Determine the [x, y] coordinate at the center of the cell enclosing the given text.  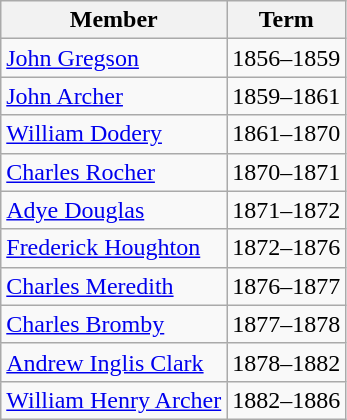
1877–1878 [286, 324]
John Gregson [114, 58]
Frederick Houghton [114, 248]
1861–1870 [286, 134]
1856–1859 [286, 58]
William Dodery [114, 134]
1871–1872 [286, 210]
1872–1876 [286, 248]
1859–1861 [286, 96]
Charles Meredith [114, 286]
Term [286, 20]
Charles Bromby [114, 324]
Adye Douglas [114, 210]
1882–1886 [286, 400]
John Archer [114, 96]
1876–1877 [286, 286]
Andrew Inglis Clark [114, 362]
1878–1882 [286, 362]
William Henry Archer [114, 400]
Member [114, 20]
Charles Rocher [114, 172]
1870–1871 [286, 172]
